Determine the (x, y) coordinate at the center of the cell enclosing the given text.  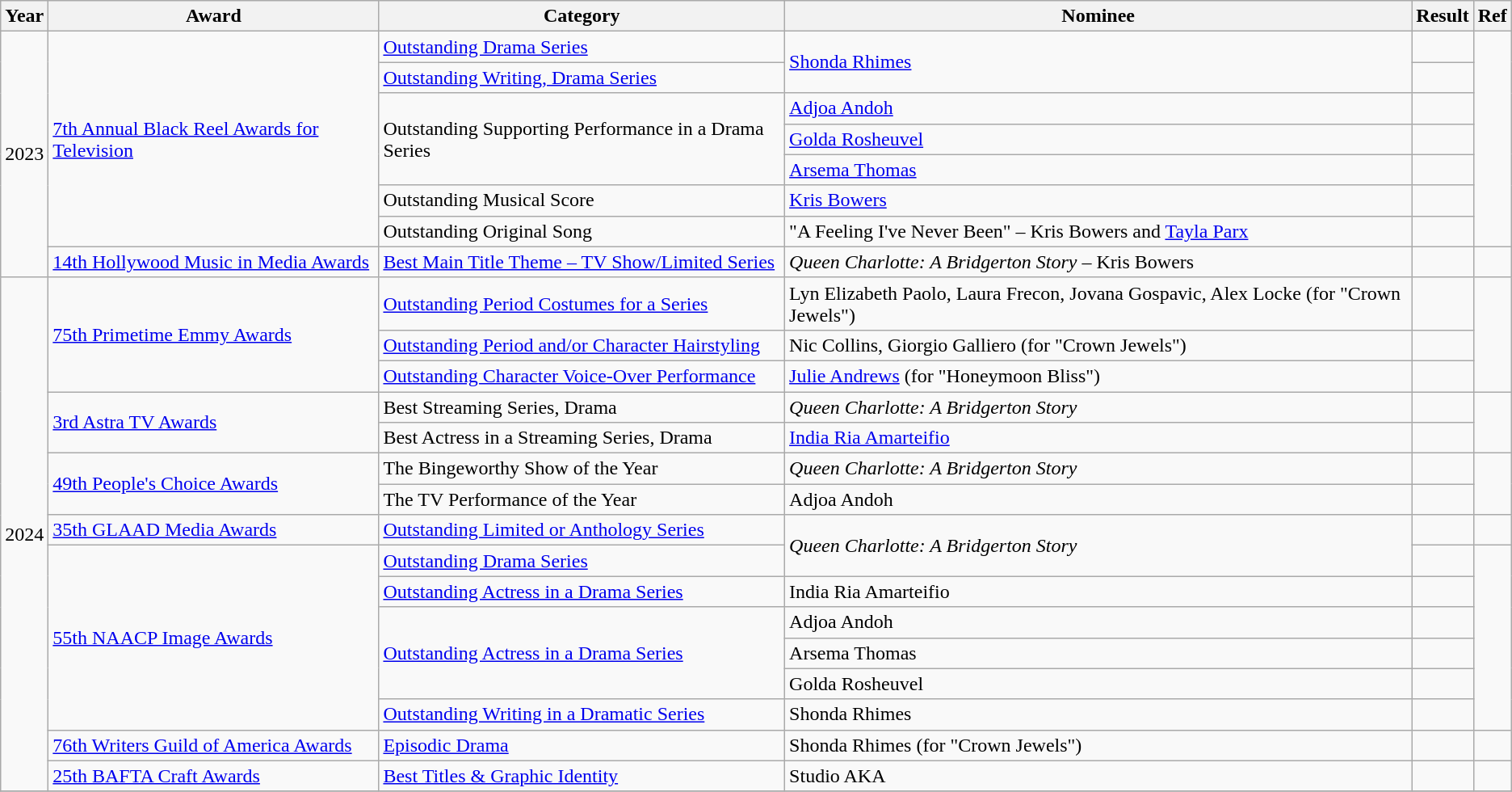
Result (1443, 16)
Julie Andrews (for "Honeymoon Bliss") (1098, 376)
25th BAFTA Craft Awards (213, 776)
Outstanding Limited or Anthology Series (582, 530)
55th NAACP Image Awards (213, 638)
Outstanding Period and/or Character Hairstyling (582, 345)
Episodic Drama (582, 745)
Best Titles & Graphic Identity (582, 776)
"A Feeling I've Never Been" – Kris Bowers and Tayla Parx (1098, 231)
14th Hollywood Music in Media Awards (213, 262)
75th Primetime Emmy Awards (213, 335)
Outstanding Writing in a Dramatic Series (582, 714)
Outstanding Musical Score (582, 200)
Kris Bowers (1098, 200)
Best Actress in a Streaming Series, Drama (582, 438)
35th GLAAD Media Awards (213, 530)
Lyn Elizabeth Paolo, Laura Frecon, Jovana Gospavic, Alex Locke (for "Crown Jewels") (1098, 304)
2023 (24, 154)
The Bingeworthy Show of the Year (582, 469)
Nominee (1098, 16)
Outstanding Supporting Performance in a Drama Series (582, 139)
Best Main Title Theme – TV Show/Limited Series (582, 262)
The TV Performance of the Year (582, 499)
Outstanding Writing, Drama Series (582, 78)
49th People's Choice Awards (213, 484)
Best Streaming Series, Drama (582, 407)
Year (24, 16)
76th Writers Guild of America Awards (213, 745)
Ref (1493, 16)
Nic Collins, Giorgio Galliero (for "Crown Jewels") (1098, 345)
Category (582, 16)
Outstanding Character Voice-Over Performance (582, 376)
Studio AKA (1098, 776)
Award (213, 16)
Outstanding Original Song (582, 231)
7th Annual Black Reel Awards for Television (213, 139)
3rd Astra TV Awards (213, 422)
Outstanding Period Costumes for a Series (582, 304)
Queen Charlotte: A Bridgerton Story – Kris Bowers (1098, 262)
Shonda Rhimes (for "Crown Jewels") (1098, 745)
2024 (24, 534)
